For the text-containing cell, return its midpoint in [x, y] coordinate format. 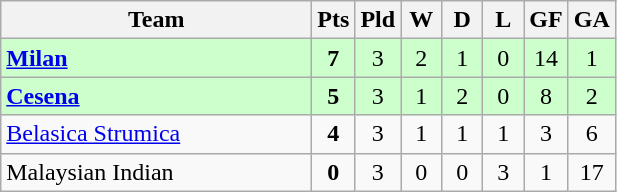
14 [546, 58]
GF [546, 20]
5 [334, 96]
D [462, 20]
GA [592, 20]
Cesena [156, 96]
Team [156, 20]
Pts [334, 20]
17 [592, 172]
Malaysian Indian [156, 172]
6 [592, 134]
L [504, 20]
7 [334, 58]
Pld [378, 20]
4 [334, 134]
Milan [156, 58]
W [422, 20]
8 [546, 96]
Belasica Strumica [156, 134]
